Return (X, Y) of the center of cell containing provided text 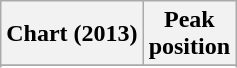
Peakposition (189, 34)
Chart (2013) (72, 34)
